Capture the cell that displays the provided text and extract its [X, Y] central coordinate. 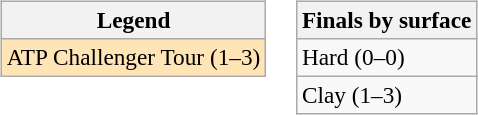
Clay (1–3) [387, 95]
Legend [133, 20]
Finals by surface [387, 20]
Hard (0–0) [387, 57]
ATP Challenger Tour (1–3) [133, 57]
